From the cell containing the given text, extract its center point as (x, y) coordinate. 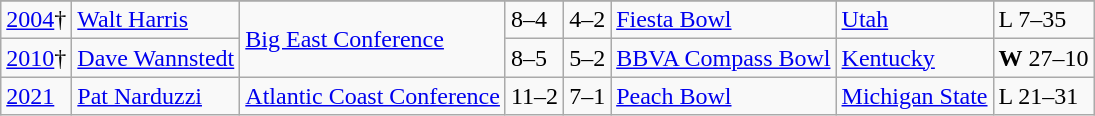
2004† (36, 20)
Walt Harris (156, 20)
7–1 (588, 96)
BBVA Compass Bowl (724, 58)
L 21–31 (1044, 96)
Kentucky (914, 58)
L 7–35 (1044, 20)
Dave Wannstedt (156, 58)
5–2 (588, 58)
4–2 (588, 20)
Utah (914, 20)
2021 (36, 96)
8–4 (534, 20)
Michigan State (914, 96)
Fiesta Bowl (724, 20)
Pat Narduzzi (156, 96)
8–5 (534, 58)
Peach Bowl (724, 96)
11–2 (534, 96)
Big East Conference (373, 39)
2010† (36, 58)
W 27–10 (1044, 58)
Atlantic Coast Conference (373, 96)
